Extract the (x, y) coordinate from the center of the cell holding the provided text.  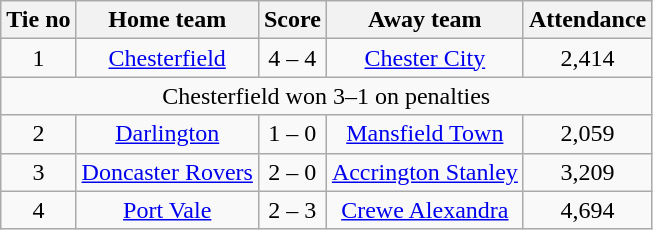
2 – 0 (292, 172)
Darlington (167, 134)
2,059 (587, 134)
3,209 (587, 172)
Away team (424, 20)
4 (38, 210)
Chesterfield won 3–1 on penalties (326, 96)
2 – 3 (292, 210)
Accrington Stanley (424, 172)
2,414 (587, 58)
Port Vale (167, 210)
Doncaster Rovers (167, 172)
Attendance (587, 20)
Home team (167, 20)
1 – 0 (292, 134)
Chester City (424, 58)
Chesterfield (167, 58)
Score (292, 20)
Tie no (38, 20)
4 – 4 (292, 58)
Crewe Alexandra (424, 210)
Mansfield Town (424, 134)
3 (38, 172)
1 (38, 58)
4,694 (587, 210)
2 (38, 134)
